Identify which cell holds the provided text, then report its [X, Y] central coordinate. 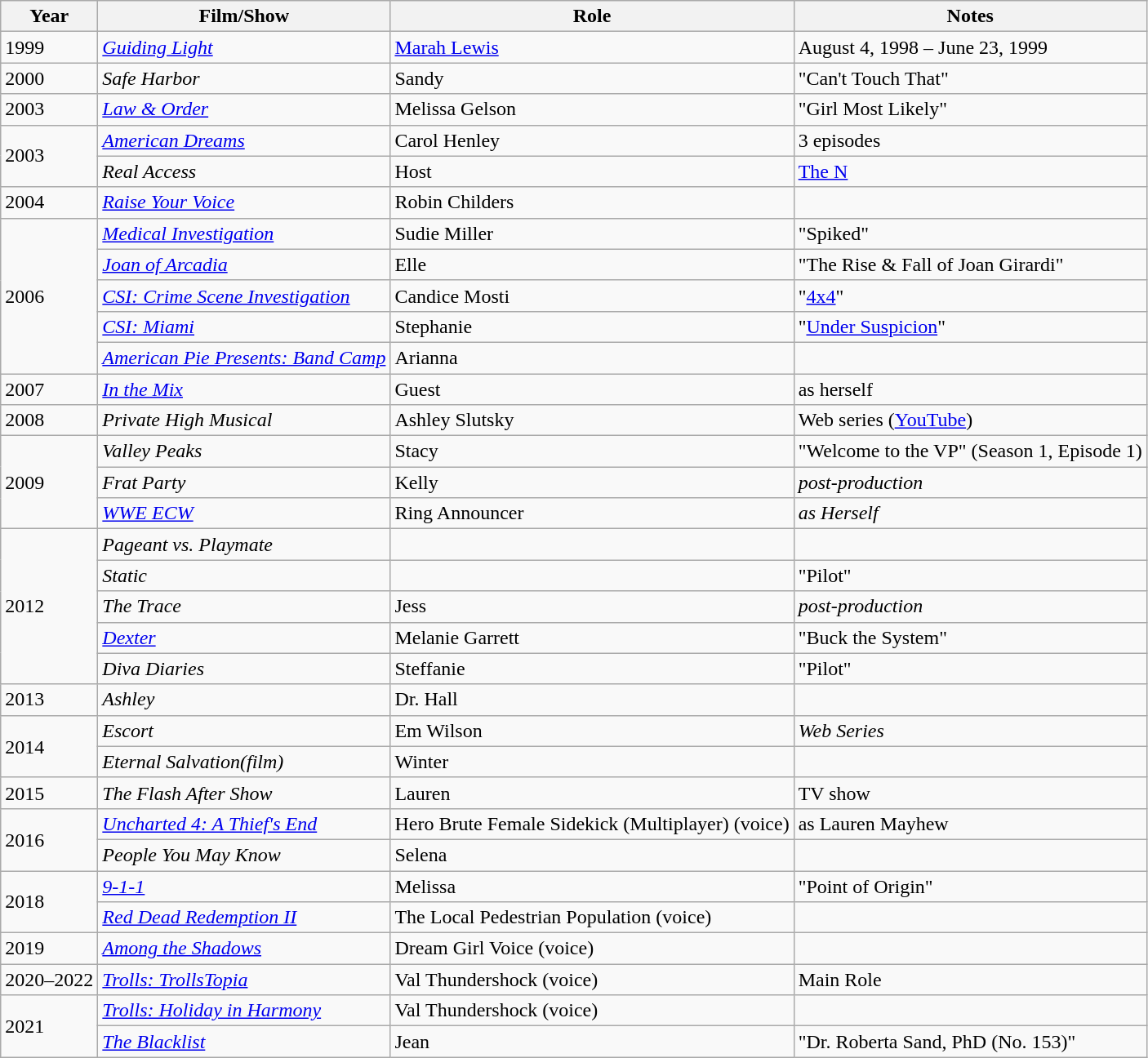
Among the Shadows [244, 949]
The Local Pedestrian Population (voice) [592, 918]
2013 [49, 700]
Red Dead Redemption II [244, 918]
Dream Girl Voice (voice) [592, 949]
9-1-1 [244, 886]
Trolls: TrollsTopia [244, 980]
Marah Lewis [592, 47]
"Under Suspicion" [970, 327]
Medical Investigation [244, 233]
Film/Show [244, 16]
Ring Announcer [592, 513]
Melissa [592, 886]
2018 [49, 901]
1999 [49, 47]
Melanie Garrett [592, 638]
August 4, 1998 – June 23, 1999 [970, 47]
"Dr. Roberta Sand, PhD (No. 153)" [970, 1042]
Eternal Salvation(film) [244, 762]
Trolls: Holiday in Harmony [244, 1011]
2016 [49, 839]
2007 [49, 389]
Kelly [592, 482]
Melissa Gelson [592, 109]
Static [244, 576]
2012 [49, 607]
2000 [49, 78]
American Dreams [244, 140]
Em Wilson [592, 731]
"Buck the System" [970, 638]
2008 [49, 420]
Stacy [592, 451]
as Lauren Mayhew [970, 824]
Escort [244, 731]
Guiding Light [244, 47]
2006 [49, 296]
Diva Diaries [244, 669]
Web series (YouTube) [970, 420]
The N [970, 171]
as Herself [970, 513]
Candice Mosti [592, 296]
Hero Brute Female Sidekick (Multiplayer) (voice) [592, 824]
Dexter [244, 638]
Arianna [592, 358]
Private High Musical [244, 420]
2004 [49, 202]
Ashley [244, 700]
Jean [592, 1042]
"Spiked" [970, 233]
Dr. Hall [592, 700]
Main Role [970, 980]
Joan of Arcadia [244, 264]
TV show [970, 793]
"Girl Most Likely" [970, 109]
Steffanie [592, 669]
"Welcome to the VP" (Season 1, Episode 1) [970, 451]
Elle [592, 264]
Lauren [592, 793]
"The Rise & Fall of Joan Girardi" [970, 264]
Real Access [244, 171]
2021 [49, 1026]
Sudie Miller [592, 233]
2015 [49, 793]
Stephanie [592, 327]
Valley Peaks [244, 451]
Frat Party [244, 482]
"Point of Origin" [970, 886]
2014 [49, 746]
2020–2022 [49, 980]
People You May Know [244, 855]
"Can't Touch That" [970, 78]
2019 [49, 949]
Guest [592, 389]
Ashley Slutsky [592, 420]
Year [49, 16]
Winter [592, 762]
Host [592, 171]
The Flash After Show [244, 793]
Pageant vs. Playmate [244, 545]
Role [592, 16]
Web Series [970, 731]
Carol Henley [592, 140]
Robin Childers [592, 202]
Safe Harbor [244, 78]
CSI: Miami [244, 327]
Raise Your Voice [244, 202]
Jess [592, 607]
The Trace [244, 607]
as herself [970, 389]
"4x4" [970, 296]
American Pie Presents: Band Camp [244, 358]
Sandy [592, 78]
2009 [49, 482]
CSI: Crime Scene Investigation [244, 296]
3 episodes [970, 140]
In the Mix [244, 389]
WWE ECW [244, 513]
Selena [592, 855]
Notes [970, 16]
Law & Order [244, 109]
Uncharted 4: A Thief's End [244, 824]
The Blacklist [244, 1042]
